Pinpoint the cell where the given text exists, returning its [x, y] midpoint coordinate. 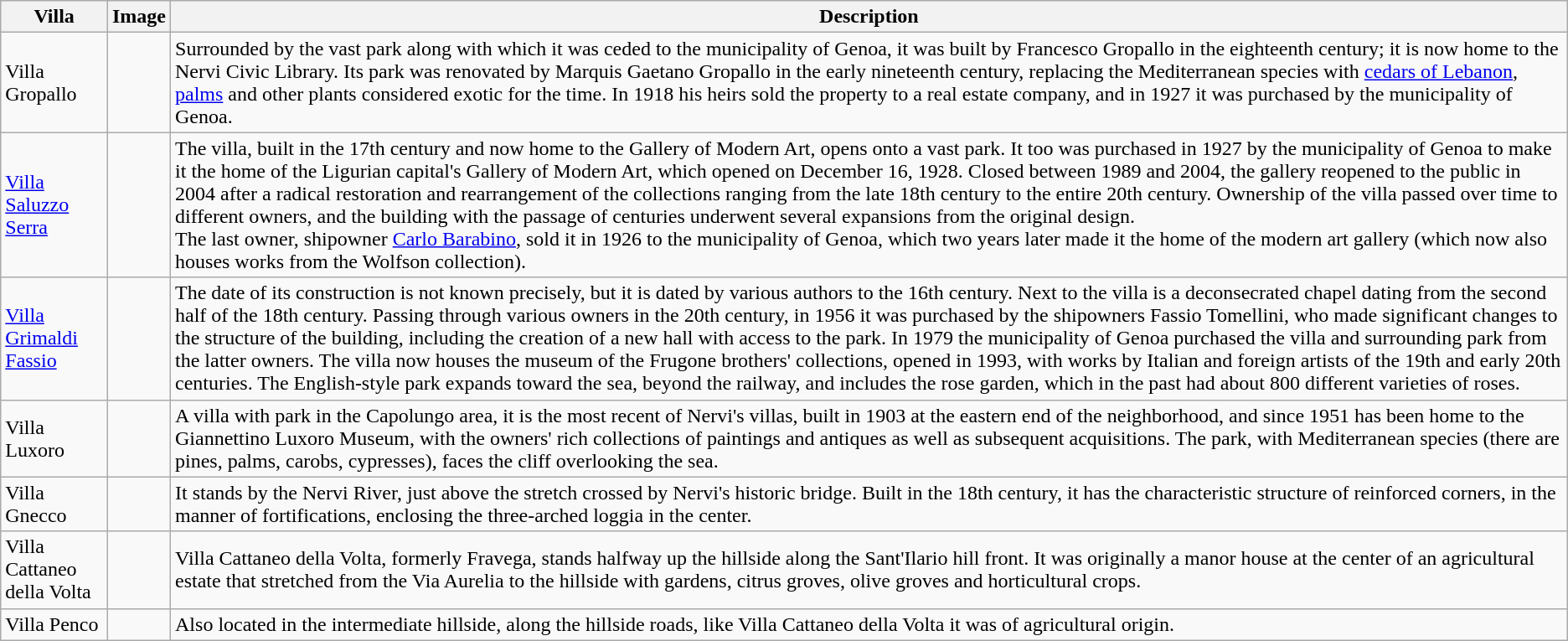
Villa Gropallo [54, 82]
Description [869, 17]
Image [139, 17]
Villa Penco [54, 624]
Villa Grimaldi Fassio [54, 339]
Villa Luxoro [54, 438]
Villa Gnecco [54, 504]
Villa [54, 17]
Villa Saluzzo Serra [54, 204]
Villa Cattaneo della Volta [54, 570]
Also located in the intermediate hillside, along the hillside roads, like Villa Cattaneo della Volta it was of agricultural origin. [869, 624]
